Capture the cell that displays the provided text and extract its [X, Y] central coordinate. 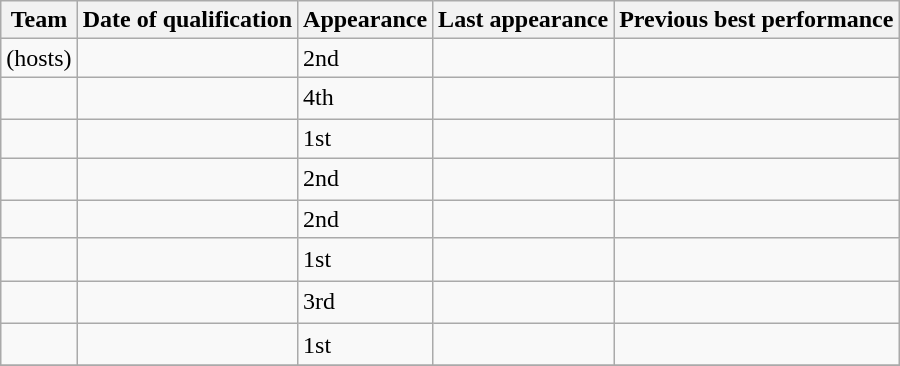
Team [39, 20]
Date of qualification [187, 20]
3rd [366, 302]
4th [366, 98]
Previous best performance [756, 20]
Appearance [366, 20]
(hosts) [39, 58]
Last appearance [524, 20]
